For the text-containing cell, return its midpoint in [X, Y] coordinate format. 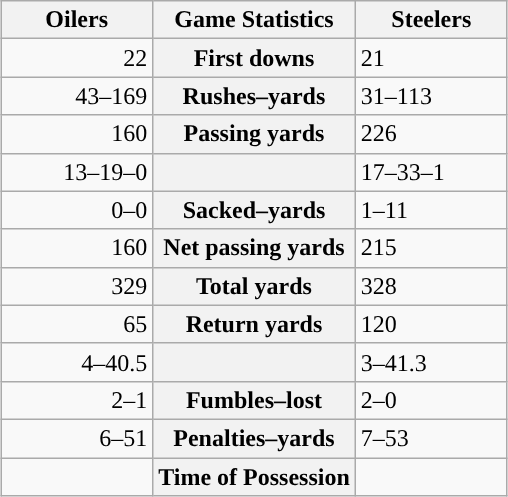
1–11 [431, 210]
3–41.3 [431, 362]
4–40.5 [77, 362]
Oilers [77, 20]
13–19–0 [77, 172]
328 [431, 286]
Rushes–yards [254, 96]
226 [431, 134]
215 [431, 248]
329 [77, 286]
65 [77, 324]
First downs [254, 58]
2–1 [77, 400]
17–33–1 [431, 172]
Sacked–yards [254, 210]
Penalties–yards [254, 438]
Total yards [254, 286]
Game Statistics [254, 20]
2–0 [431, 400]
Return yards [254, 324]
Net passing yards [254, 248]
22 [77, 58]
21 [431, 58]
120 [431, 324]
Passing yards [254, 134]
7–53 [431, 438]
43–169 [77, 96]
Steelers [431, 20]
Fumbles–lost [254, 400]
6–51 [77, 438]
0–0 [77, 210]
31–113 [431, 96]
Time of Possession [254, 477]
